Return (x, y) of the center of cell containing provided text 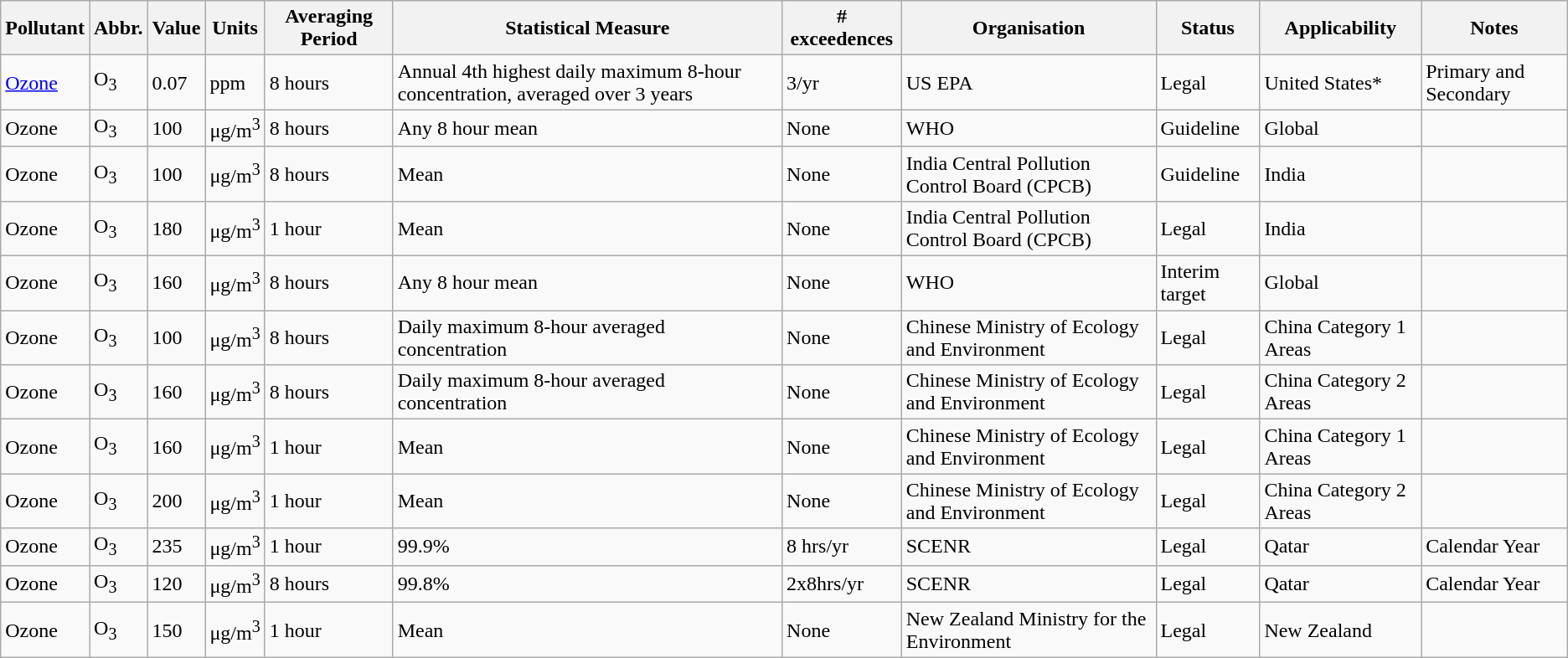
Statistical Measure (587, 28)
Value (176, 28)
Organisation (1029, 28)
Primary and Secondary (1494, 82)
Units (235, 28)
Abbr. (118, 28)
99.8% (587, 584)
99.9% (587, 547)
Applicability (1340, 28)
180 (176, 228)
3/yr (843, 82)
Interim target (1208, 283)
120 (176, 584)
# exceedences (843, 28)
0.07 (176, 82)
Averaging Period (328, 28)
US EPA (1029, 82)
Pollutant (45, 28)
Status (1208, 28)
235 (176, 547)
8 hrs/yr (843, 547)
New Zealand Ministry for the Environment (1029, 630)
200 (176, 501)
United States* (1340, 82)
ppm (235, 82)
2x8hrs/yr (843, 584)
New Zealand (1340, 630)
Annual 4th highest daily maximum 8-hour concentration, averaged over 3 years (587, 82)
Notes (1494, 28)
150 (176, 630)
